Output the [X, Y] coordinate of the center of the cell containing the given text.  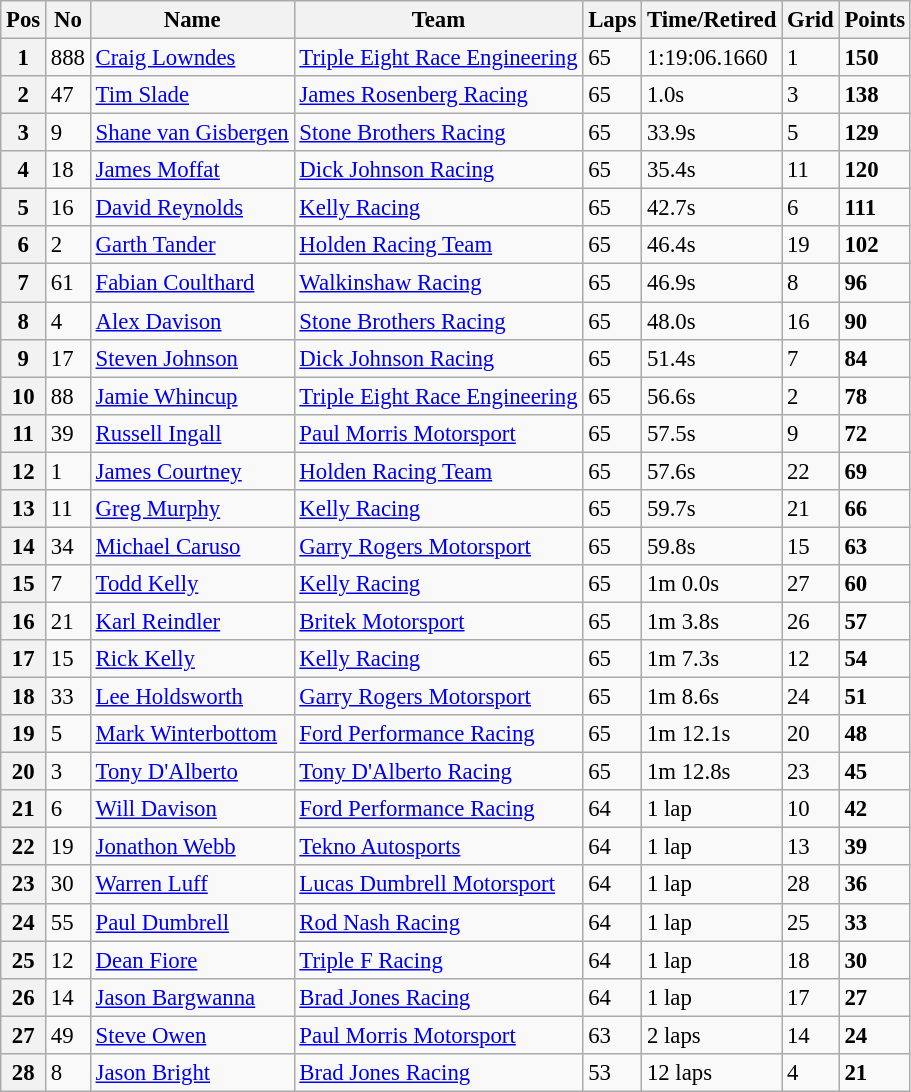
Team [438, 20]
72 [874, 433]
84 [874, 358]
No [68, 20]
138 [874, 95]
Shane van Gisbergen [192, 133]
Points [874, 20]
46.4s [712, 245]
1m 3.8s [712, 621]
35.4s [712, 170]
88 [68, 396]
Triple F Racing [438, 960]
42 [874, 809]
111 [874, 208]
Grid [810, 20]
Russell Ingall [192, 433]
61 [68, 283]
51.4s [712, 358]
34 [68, 546]
Jonathon Webb [192, 847]
48.0s [712, 321]
Garth Tander [192, 245]
Lucas Dumbrell Motorsport [438, 885]
57.5s [712, 433]
David Reynolds [192, 208]
55 [68, 922]
45 [874, 772]
42.7s [712, 208]
James Rosenberg Racing [438, 95]
Craig Lowndes [192, 58]
Tony D'Alberto [192, 772]
Lee Holdsworth [192, 697]
Karl Reindler [192, 621]
Warren Luff [192, 885]
Rick Kelly [192, 659]
Jason Bargwanna [192, 997]
Jamie Whincup [192, 396]
1m 12.8s [712, 772]
Jason Bright [192, 1073]
Rod Nash Racing [438, 922]
Pos [24, 20]
129 [874, 133]
57 [874, 621]
Tony D'Alberto Racing [438, 772]
59.8s [712, 546]
Alex Davison [192, 321]
1m 0.0s [712, 584]
Name [192, 20]
Time/Retired [712, 20]
56.6s [712, 396]
2 laps [712, 1035]
60 [874, 584]
James Courtney [192, 471]
66 [874, 509]
51 [874, 697]
Todd Kelly [192, 584]
1m 7.3s [712, 659]
90 [874, 321]
49 [68, 1035]
54 [874, 659]
78 [874, 396]
48 [874, 734]
69 [874, 471]
150 [874, 58]
888 [68, 58]
Will Davison [192, 809]
Walkinshaw Racing [438, 283]
Michael Caruso [192, 546]
1:19:06.1660 [712, 58]
1m 12.1s [712, 734]
57.6s [712, 471]
Greg Murphy [192, 509]
120 [874, 170]
Tim Slade [192, 95]
Steven Johnson [192, 358]
James Moffat [192, 170]
1.0s [712, 95]
Mark Winterbottom [192, 734]
46.9s [712, 283]
12 laps [712, 1073]
47 [68, 95]
Britek Motorsport [438, 621]
Laps [612, 20]
36 [874, 885]
Paul Dumbrell [192, 922]
53 [612, 1073]
Fabian Coulthard [192, 283]
59.7s [712, 509]
Steve Owen [192, 1035]
Tekno Autosports [438, 847]
96 [874, 283]
Dean Fiore [192, 960]
1m 8.6s [712, 697]
102 [874, 245]
33.9s [712, 133]
